Return (X, Y) of the center of cell containing provided text 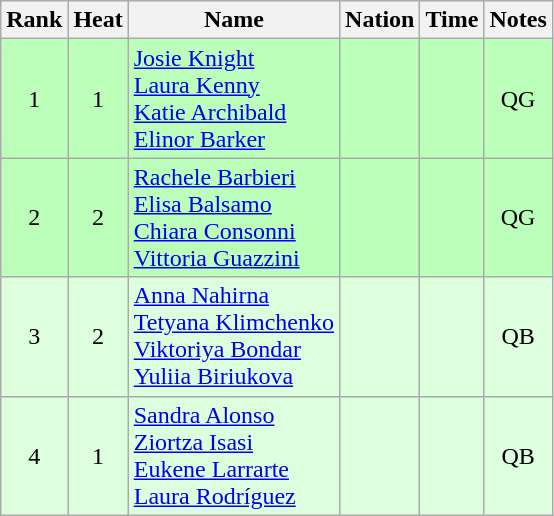
Time (452, 20)
Name (234, 20)
Anna NahirnaTetyana KlimchenkoViktoriya BondarYuliia Biriukova (234, 336)
3 (34, 336)
Josie KnightLaura KennyKatie ArchibaldElinor Barker (234, 98)
Notes (518, 20)
Nation (380, 20)
Rachele BarbieriElisa BalsamoChiara ConsonniVittoria Guazzini (234, 218)
Heat (98, 20)
Rank (34, 20)
4 (34, 456)
Sandra AlonsoZiortza IsasiEukene LarrarteLaura Rodríguez (234, 456)
